Extract the (x, y) coordinate from the center of the cell holding the provided text.  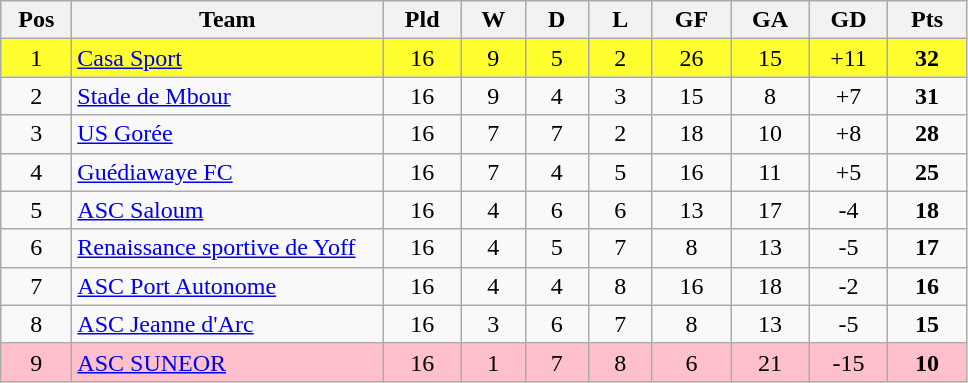
-2 (848, 286)
GF (692, 20)
ASC Port Autonome (228, 286)
25 (928, 172)
28 (928, 134)
+11 (848, 58)
Pld (422, 20)
+8 (848, 134)
ASC SUNEOR (228, 362)
Pos (36, 20)
-4 (848, 210)
GA (770, 20)
-15 (848, 362)
L (621, 20)
Pts (928, 20)
11 (770, 172)
+5 (848, 172)
ASC Jeanne d'Arc (228, 324)
26 (692, 58)
Stade de Mbour (228, 96)
31 (928, 96)
W (493, 20)
Renaissance sportive de Yoff (228, 248)
32 (928, 58)
GD (848, 20)
Casa Sport (228, 58)
Guédiawaye FC (228, 172)
US Gorée (228, 134)
Team (228, 20)
ASC Saloum (228, 210)
+7 (848, 96)
D (557, 20)
21 (770, 362)
